Search for the cell housing the specified text and yield its (X, Y) center coordinate. 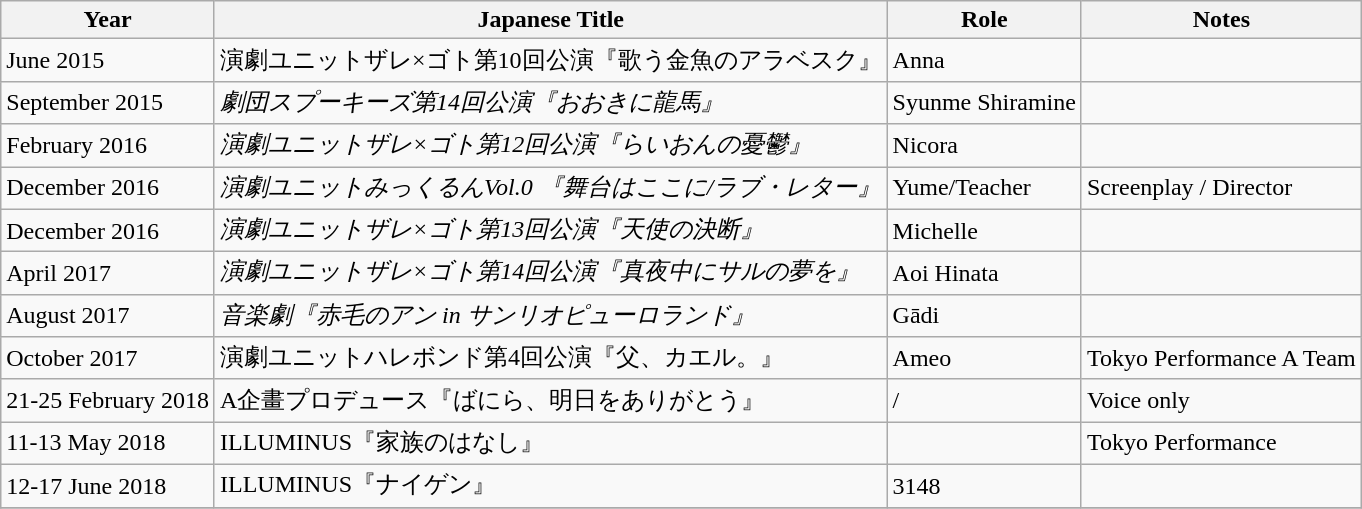
演劇ユニットザレ×ゴト第10回公演『歌う金魚のアラベスク』 (550, 60)
Voice only (1221, 400)
Tokyo Performance (1221, 444)
August 2017 (108, 316)
Aoi Hinata (984, 274)
演劇ユニットザレ×ゴト第12回公演『らいおんの憂鬱』 (550, 146)
Screenplay / Director (1221, 188)
Yume/Teacher (984, 188)
Notes (1221, 20)
ILLUMINUS『家族のはなし』 (550, 444)
Japanese Title (550, 20)
September 2015 (108, 102)
A企畫プロデュース『ばにら、明日をありがとう』 (550, 400)
21-25 February 2018 (108, 400)
劇団スプーキーズ第14回公演『おおきに龍馬』 (550, 102)
Syunme Shiramine (984, 102)
演劇ユニットみっくるんVol.0 『舞台はここに/ラブ・レター』 (550, 188)
11-13 May 2018 (108, 444)
Michelle (984, 230)
Anna (984, 60)
演劇ユニットザレ×ゴト第13回公演『天使の決断』 (550, 230)
Gādi (984, 316)
/ (984, 400)
Ameo (984, 358)
音楽劇『赤毛のアン in サンリオピューロランド』 (550, 316)
ILLUMINUS『ナイゲン』 (550, 486)
February 2016 (108, 146)
Nicora (984, 146)
演劇ユニットハレボンド第4回公演『父、カエル。』 (550, 358)
June 2015 (108, 60)
12-17 June 2018 (108, 486)
Year (108, 20)
October 2017 (108, 358)
Tokyo Performance A Team (1221, 358)
Role (984, 20)
3148 (984, 486)
演劇ユニットザレ×ゴト第14回公演『真夜中にサルの夢を』 (550, 274)
April 2017 (108, 274)
